Return (X, Y) of the center of cell containing provided text 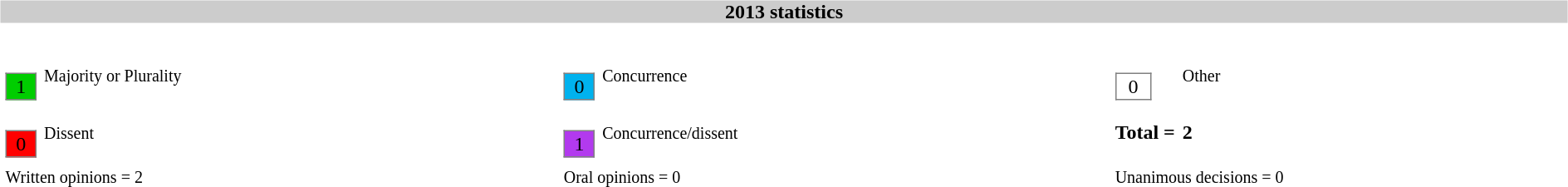
2013 statistics (784, 12)
Concurrence/dissent (855, 132)
Total = (1145, 132)
Majority or Plurality (301, 76)
2 (1373, 132)
Concurrence (855, 76)
Dissent (301, 132)
Other (1373, 76)
